Extract the (X, Y) coordinate from the center of the cell holding the provided text.  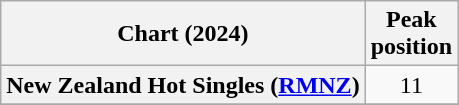
Chart (2024) (183, 34)
11 (411, 85)
New Zealand Hot Singles (RMNZ) (183, 85)
Peakposition (411, 34)
